Search for the cell housing the specified text and yield its [x, y] center coordinate. 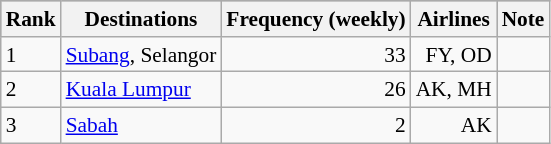
Airlines [454, 19]
Subang, Selangor [142, 55]
26 [316, 90]
Kuala Lumpur [142, 90]
FY, OD [454, 55]
AK [454, 126]
Sabah [142, 126]
33 [316, 55]
AK, MH [454, 90]
3 [31, 126]
Rank [31, 19]
Note [524, 19]
Destinations [142, 19]
Frequency (weekly) [316, 19]
1 [31, 55]
